For the text-containing cell, return its midpoint in [X, Y] coordinate format. 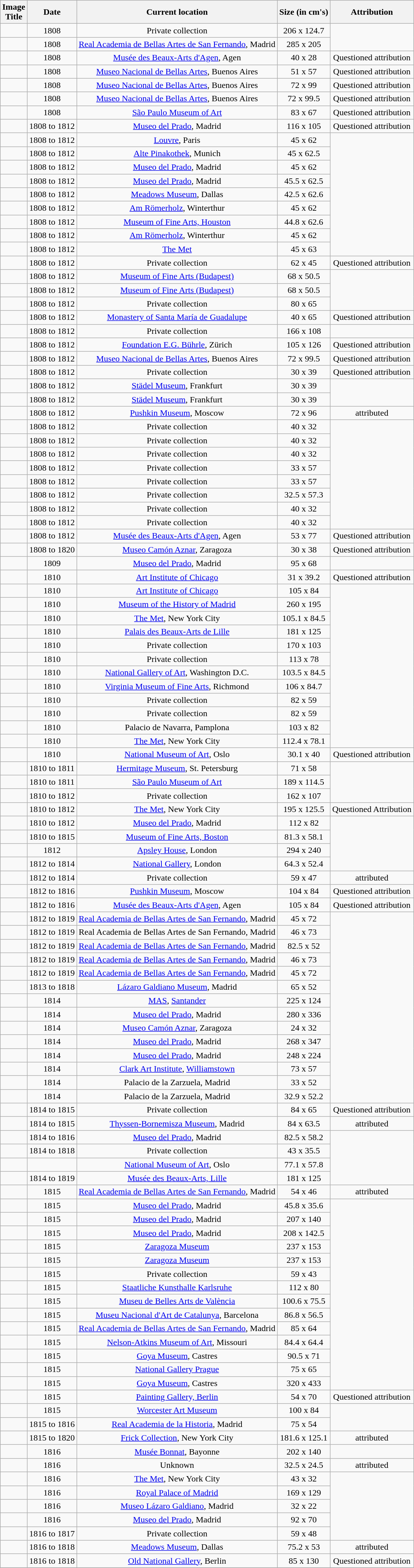
Hermitage Museum, St. Petersburg [177, 768]
285 x 205 [304, 44]
75.2 x 53 [304, 1547]
Monastery of Santa María de Guadalupe [177, 317]
64.3 x 52.4 [304, 864]
Museu de Belles Arts de València [177, 1301]
62 x 45 [304, 263]
Palais des Beaux-Arts de Lille [177, 632]
85 x 130 [304, 1561]
170 x 103 [304, 645]
43 x 32 [304, 1479]
84 x 63.5 [304, 1124]
100 x 84 [304, 1410]
81.3 x 58.1 [304, 837]
45 x 63 [304, 249]
71 x 58 [304, 768]
National Gallery Prague [177, 1369]
103 x 82 [304, 727]
1814 to 1819 [52, 1178]
30 x 38 [304, 550]
MAS, Santander [177, 1000]
42.5 x 62.6 [304, 195]
31 x 39.2 [304, 577]
Foundation E.G. Bührle, Zürich [177, 345]
National Gallery of Art, Washington D.C. [177, 673]
Palacio de Navarra, Pamplona [177, 727]
113 x 78 [304, 659]
Clark Art Institute, Williamstown [177, 1069]
84.4 x 64.4 [304, 1342]
51 x 57 [304, 71]
44.8 x 62.6 [304, 222]
Real Academia de la Historia, Madrid [177, 1424]
320 x 433 [304, 1383]
54 x 70 [304, 1397]
45.5 x 62.5 [304, 181]
Size (in cm's) [304, 12]
103.5 x 84.5 [304, 673]
100.6 x 75.5 [304, 1301]
Worcester Art Museum [177, 1410]
82.5 x 52 [304, 946]
Date [52, 12]
72 x 96 [304, 413]
1815 to 1820 [52, 1438]
Museu Nacional d'Art de Catalunya, Barcelona [177, 1315]
59 x 48 [304, 1534]
162 x 107 [304, 795]
195 x 125.5 [304, 809]
59 x 47 [304, 878]
202 x 140 [304, 1451]
Lázaro Galdiano Museum, Madrid [177, 987]
206 x 124.7 [304, 31]
Painting Gallery, Berlin [177, 1397]
Museo Lázaro Galdiano, Madrid [177, 1506]
40 x 65 [304, 317]
Thyssen-Bornemisza Museum, Madrid [177, 1124]
1809 [52, 563]
166 x 108 [304, 331]
The Met [177, 249]
72 x 99 [304, 85]
Questioned Attribution [372, 809]
Old National Gallery, Berlin [177, 1561]
225 x 124 [304, 1000]
95 x 68 [304, 563]
National Gallery, London [177, 864]
169 x 129 [304, 1492]
294 x 240 [304, 850]
248 x 224 [304, 1055]
53 x 77 [304, 536]
268 x 347 [304, 1041]
40 x 28 [304, 58]
Museum of Fine Arts, Houston [177, 222]
104 x 84 [304, 891]
85 x 64 [304, 1329]
84 x 65 [304, 1110]
1812 [52, 850]
82.5 x 58.2 [304, 1137]
92 x 70 [304, 1520]
112 x 80 [304, 1288]
Museum of the History of Madrid [177, 604]
Apsley House, London [177, 850]
208 x 142.5 [304, 1233]
75 x 65 [304, 1369]
1813 to 1818 [52, 987]
75 x 54 [304, 1424]
Nelson-Atkins Museum of Art, Missouri [177, 1342]
1816 to 1817 [52, 1534]
Frick Collection, New York City [177, 1438]
Attribution [372, 12]
32.9 x 52.2 [304, 1096]
32 x 22 [304, 1506]
Royal Palace of Madrid [177, 1492]
32.5 x 24.5 [304, 1465]
Current location [177, 12]
105.1 x 84.5 [304, 618]
1808 to 1820 [52, 550]
73 x 57 [304, 1069]
Louvre, Paris [177, 140]
80 x 65 [304, 304]
83 x 67 [304, 112]
32.5 x 57.3 [304, 495]
45 x 62.5 [304, 153]
ImageTitle [14, 12]
86.8 x 56.5 [304, 1315]
30.1 x 40 [304, 755]
Alte Pinakothek, Munich [177, 153]
Virginia Museum of Fine Arts, Richmond [177, 686]
Unknown [177, 1465]
189 x 114.5 [304, 782]
112 x 82 [304, 823]
1815 to 1816 [52, 1424]
260 x 195 [304, 604]
24 x 32 [304, 1028]
207 x 140 [304, 1219]
33 x 52 [304, 1083]
43 x 35.5 [304, 1151]
112.4 x 78.1 [304, 741]
105 x 126 [304, 345]
90.5 x 71 [304, 1356]
280 x 336 [304, 1014]
59 x 43 [304, 1274]
1814 to 1818 [52, 1151]
65 x 52 [304, 987]
54 x 46 [304, 1192]
Musée des Beaux-Arts, Lille [177, 1178]
1810 to 1815 [52, 837]
77.1 x 57.8 [304, 1165]
45.8 x 35.6 [304, 1205]
1814 to 1816 [52, 1137]
Staatliche Kunsthalle Karlsruhe [177, 1288]
181.6 x 125.1 [304, 1438]
116 x 105 [304, 126]
Musée Bonnat, Bayonne [177, 1451]
106 x 84.7 [304, 686]
Museum of Fine Arts, Boston [177, 837]
